Identify which cell holds the provided text, then report its [x, y] central coordinate. 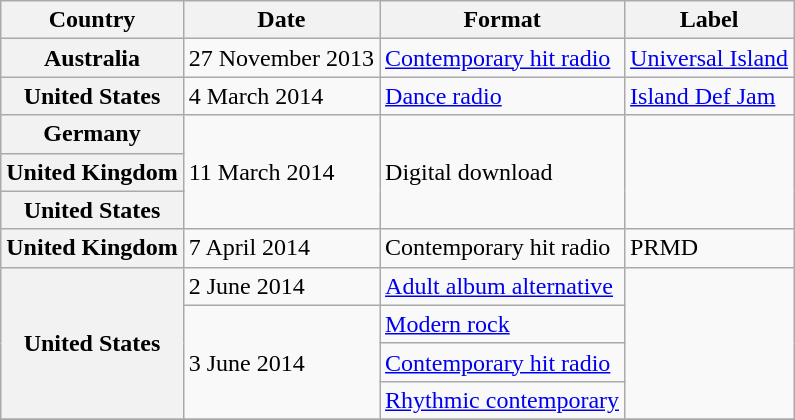
Country [92, 20]
27 November 2013 [281, 58]
11 March 2014 [281, 172]
Label [710, 20]
Adult album alternative [502, 286]
Universal Island [710, 58]
Digital download [502, 172]
Modern rock [502, 324]
Germany [92, 134]
7 April 2014 [281, 248]
Australia [92, 58]
PRMD [710, 248]
Format [502, 20]
Island Def Jam [710, 96]
4 March 2014 [281, 96]
2 June 2014 [281, 286]
3 June 2014 [281, 362]
Rhythmic contemporary [502, 400]
Dance radio [502, 96]
Date [281, 20]
